Capture the cell that displays the provided text and extract its [x, y] central coordinate. 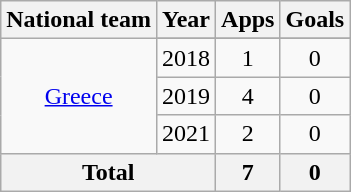
7 [248, 172]
2019 [186, 96]
2 [248, 134]
Year [186, 20]
1 [248, 58]
4 [248, 96]
Greece [79, 96]
Total [108, 172]
2021 [186, 134]
National team [79, 20]
Goals [315, 20]
Apps [248, 20]
2018 [186, 58]
